From the cell containing the given text, extract its center point as [x, y] coordinate. 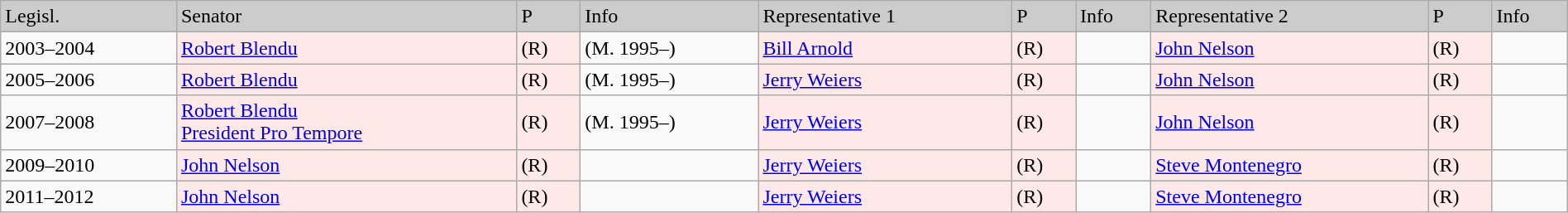
Legisl. [89, 17]
Representative 2 [1290, 17]
Bill Arnold [885, 48]
2009–2010 [89, 165]
2003–2004 [89, 48]
Senator [346, 17]
2007–2008 [89, 123]
2005–2006 [89, 80]
Robert Blendu President Pro Tempore [346, 123]
2011–2012 [89, 196]
Representative 1 [885, 17]
